Return (X, Y) of the center of cell containing provided text 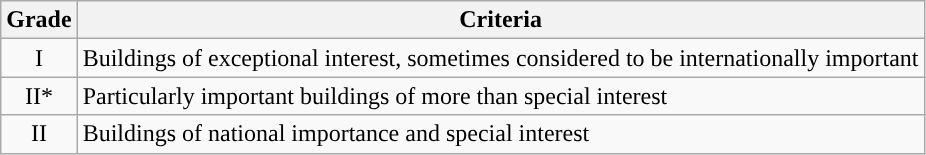
Criteria (500, 20)
Buildings of national importance and special interest (500, 134)
I (39, 58)
II (39, 134)
II* (39, 96)
Particularly important buildings of more than special interest (500, 96)
Buildings of exceptional interest, sometimes considered to be internationally important (500, 58)
Grade (39, 20)
